Pinpoint the cell where the given text exists, returning its (X, Y) midpoint coordinate. 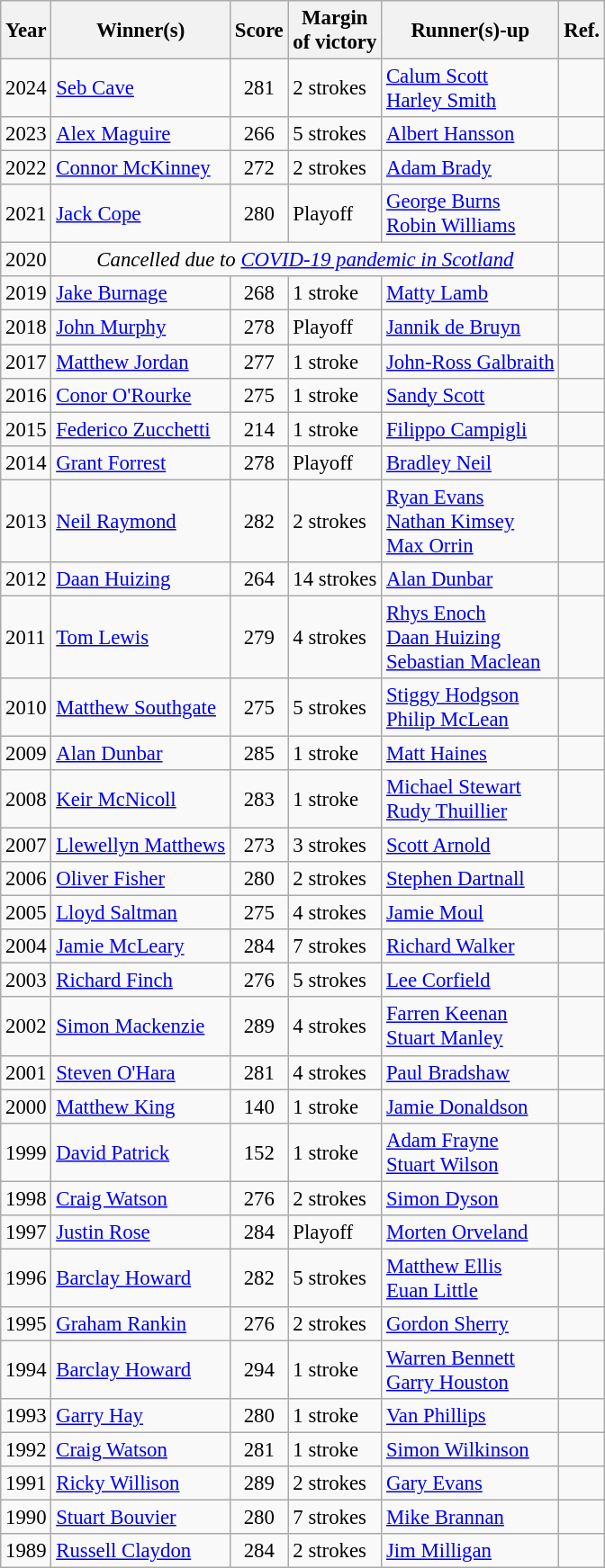
2006 (26, 879)
277 (259, 362)
Adam Brady (470, 168)
Score (259, 31)
1991 (26, 1483)
Farren Keenan Stuart Manley (470, 1027)
Richard Walker (470, 946)
2022 (26, 168)
Filippo Campigli (470, 429)
1990 (26, 1518)
Stephen Dartnall (470, 879)
Jamie Donaldson (470, 1107)
Scott Arnold (470, 846)
279 (259, 637)
Seb Cave (140, 88)
1992 (26, 1450)
Michael Stewart Rudy Thuillier (470, 799)
2024 (26, 88)
Simon Wilkinson (470, 1450)
Russell Claydon (140, 1551)
1993 (26, 1416)
Lloyd Saltman (140, 913)
Neil Raymond (140, 521)
Jamie McLeary (140, 946)
Matty Lamb (470, 294)
1989 (26, 1551)
John Murphy (140, 327)
2020 (26, 260)
283 (259, 799)
266 (259, 134)
1998 (26, 1198)
Runner(s)-up (470, 31)
2009 (26, 753)
Warren Bennett Garry Houston (470, 1369)
Llewellyn Matthews (140, 846)
Cancelled due to COVID-19 pandemic in Scotland (305, 260)
2000 (26, 1107)
140 (259, 1107)
Paul Bradshaw (470, 1072)
2011 (26, 637)
Mike Brannan (470, 1518)
Gary Evans (470, 1483)
2004 (26, 946)
David Patrick (140, 1151)
Matt Haines (470, 753)
Keir McNicoll (140, 799)
Federico Zucchetti (140, 429)
2007 (26, 846)
Stuart Bouvier (140, 1518)
Jim Milligan (470, 1551)
2001 (26, 1072)
264 (259, 579)
Marginof victory (335, 31)
Alex Maguire (140, 134)
Jake Burnage (140, 294)
Grant Forrest (140, 462)
Adam Frayne Stuart Wilson (470, 1151)
Matthew King (140, 1107)
Gordon Sherry (470, 1324)
Oliver Fisher (140, 879)
Justin Rose (140, 1232)
Ricky Willison (140, 1483)
Conor O'Rourke (140, 395)
294 (259, 1369)
Year (26, 31)
Garry Hay (140, 1416)
Stiggy Hodgson Philip McLean (470, 707)
2012 (26, 579)
Steven O'Hara (140, 1072)
1997 (26, 1232)
Connor McKinney (140, 168)
2023 (26, 134)
Richard Finch (140, 981)
George Burns Robin Williams (470, 214)
2016 (26, 395)
285 (259, 753)
14 strokes (335, 579)
2014 (26, 462)
Van Phillips (470, 1416)
2021 (26, 214)
3 strokes (335, 846)
Winner(s) (140, 31)
Albert Hansson (470, 134)
Matthew Southgate (140, 707)
2010 (26, 707)
2003 (26, 981)
2013 (26, 521)
Lee Corfield (470, 981)
2008 (26, 799)
273 (259, 846)
2018 (26, 327)
Matthew Ellis Euan Little (470, 1277)
272 (259, 168)
John-Ross Galbraith (470, 362)
Jack Cope (140, 214)
Rhys Enoch Daan Huizing Sebastian Maclean (470, 637)
Daan Huizing (140, 579)
Calum Scott Harley Smith (470, 88)
1994 (26, 1369)
2019 (26, 294)
2002 (26, 1027)
Morten Orveland (470, 1232)
Ref. (582, 31)
Simon Dyson (470, 1198)
152 (259, 1151)
214 (259, 429)
Sandy Scott (470, 395)
268 (259, 294)
1996 (26, 1277)
Graham Rankin (140, 1324)
Simon Mackenzie (140, 1027)
Ryan Evans Nathan Kimsey Max Orrin (470, 521)
Jamie Moul (470, 913)
2015 (26, 429)
Jannik de Bruyn (470, 327)
1999 (26, 1151)
2005 (26, 913)
Tom Lewis (140, 637)
2017 (26, 362)
1995 (26, 1324)
Bradley Neil (470, 462)
Matthew Jordan (140, 362)
